Find where the given text appears and provide that cell's center as [x, y] coordinate. 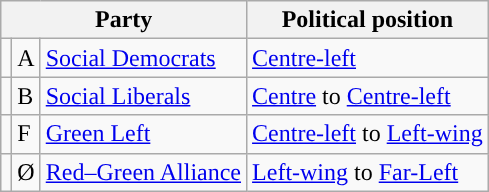
Centre to Centre-left [368, 96]
Social Liberals [143, 96]
Social Democrats [143, 58]
A [26, 58]
Ø [26, 172]
Centre-left [368, 58]
Green Left [143, 134]
Red–Green Alliance [143, 172]
Left-wing to Far-Left [368, 172]
B [26, 96]
F [26, 134]
Party [124, 20]
Centre-left to Left-wing [368, 134]
Political position [368, 20]
